Output the (X, Y) coordinate of the center of the cell containing the given text.  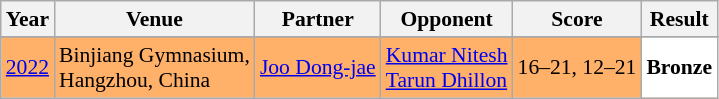
Bronze (679, 68)
Score (578, 19)
Venue (154, 19)
16–21, 12–21 (578, 68)
Joo Dong-jae (318, 68)
Result (679, 19)
Year (28, 19)
Opponent (447, 19)
2022 (28, 68)
Partner (318, 19)
Binjiang Gymnasium,Hangzhou, China (154, 68)
Kumar Nitesh Tarun Dhillon (447, 68)
